Search for the cell housing the specified text and yield its [X, Y] center coordinate. 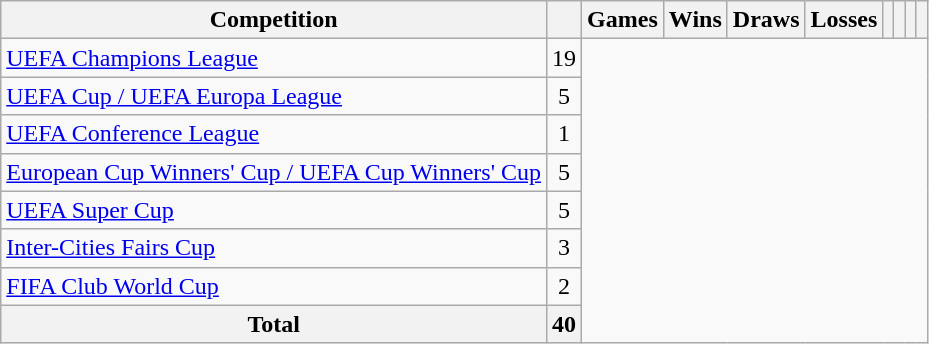
3 [564, 248]
UEFA Super Cup [274, 210]
European Cup Winners' Cup / UEFA Cup Winners' Cup [274, 172]
FIFA Club World Cup [274, 286]
Draws [766, 20]
UEFA Conference League [274, 134]
Games [623, 20]
Total [274, 324]
UEFA Cup / UEFA Europa League [274, 96]
40 [564, 324]
Inter-Cities Fairs Cup [274, 248]
1 [564, 134]
2 [564, 286]
Losses [844, 20]
UEFA Champions League [274, 58]
Wins [695, 20]
19 [564, 58]
Competition [274, 20]
